Scan for the cell matching the given text and deliver its [x, y] coordinate at center. 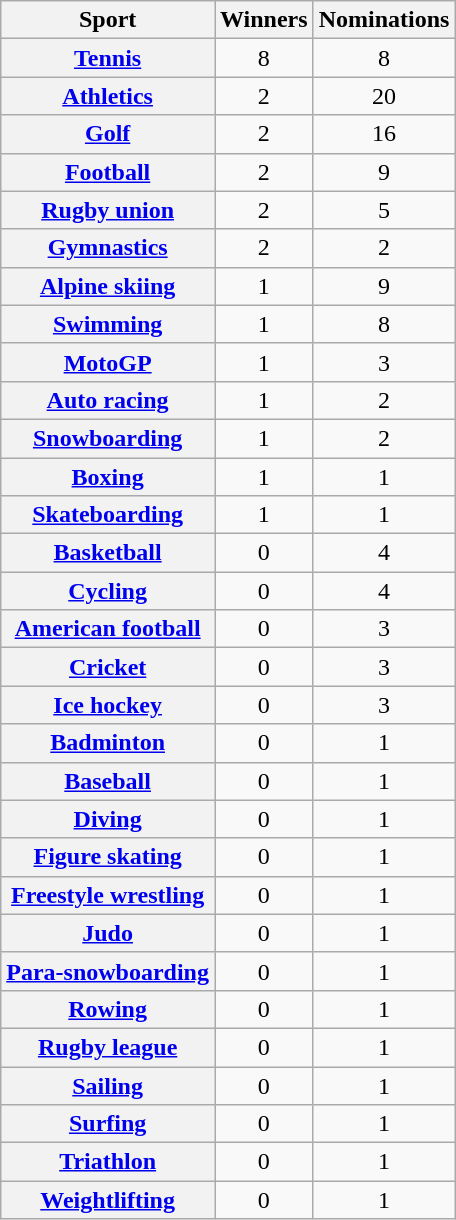
Athletics [108, 96]
Rugby league [108, 1047]
Golf [108, 134]
MotoGP [108, 362]
20 [384, 96]
Boxing [108, 477]
Gymnastics [108, 248]
5 [384, 210]
Baseball [108, 781]
Judo [108, 933]
Triathlon [108, 1162]
Basketball [108, 553]
Cricket [108, 667]
Cycling [108, 591]
Snowboarding [108, 438]
Skateboarding [108, 515]
Rowing [108, 1009]
Tennis [108, 58]
Surfing [108, 1124]
16 [384, 134]
Sailing [108, 1085]
Nominations [384, 20]
American football [108, 629]
Weightlifting [108, 1200]
Auto racing [108, 400]
Ice hockey [108, 705]
Swimming [108, 324]
Figure skating [108, 857]
Football [108, 172]
Rugby union [108, 210]
Diving [108, 819]
Freestyle wrestling [108, 895]
Sport [108, 20]
Badminton [108, 743]
Winners [264, 20]
Para-snowboarding [108, 971]
Alpine skiing [108, 286]
